Locate the cell with the specified text and output its (x, y) center coordinate. 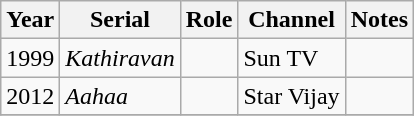
Aahaa (120, 96)
Year (30, 20)
1999 (30, 58)
Kathiravan (120, 58)
Role (209, 20)
Star Vijay (292, 96)
Notes (379, 20)
Serial (120, 20)
Sun TV (292, 58)
Channel (292, 20)
2012 (30, 96)
